Output the (X, Y) coordinate of the center of the cell containing the given text.  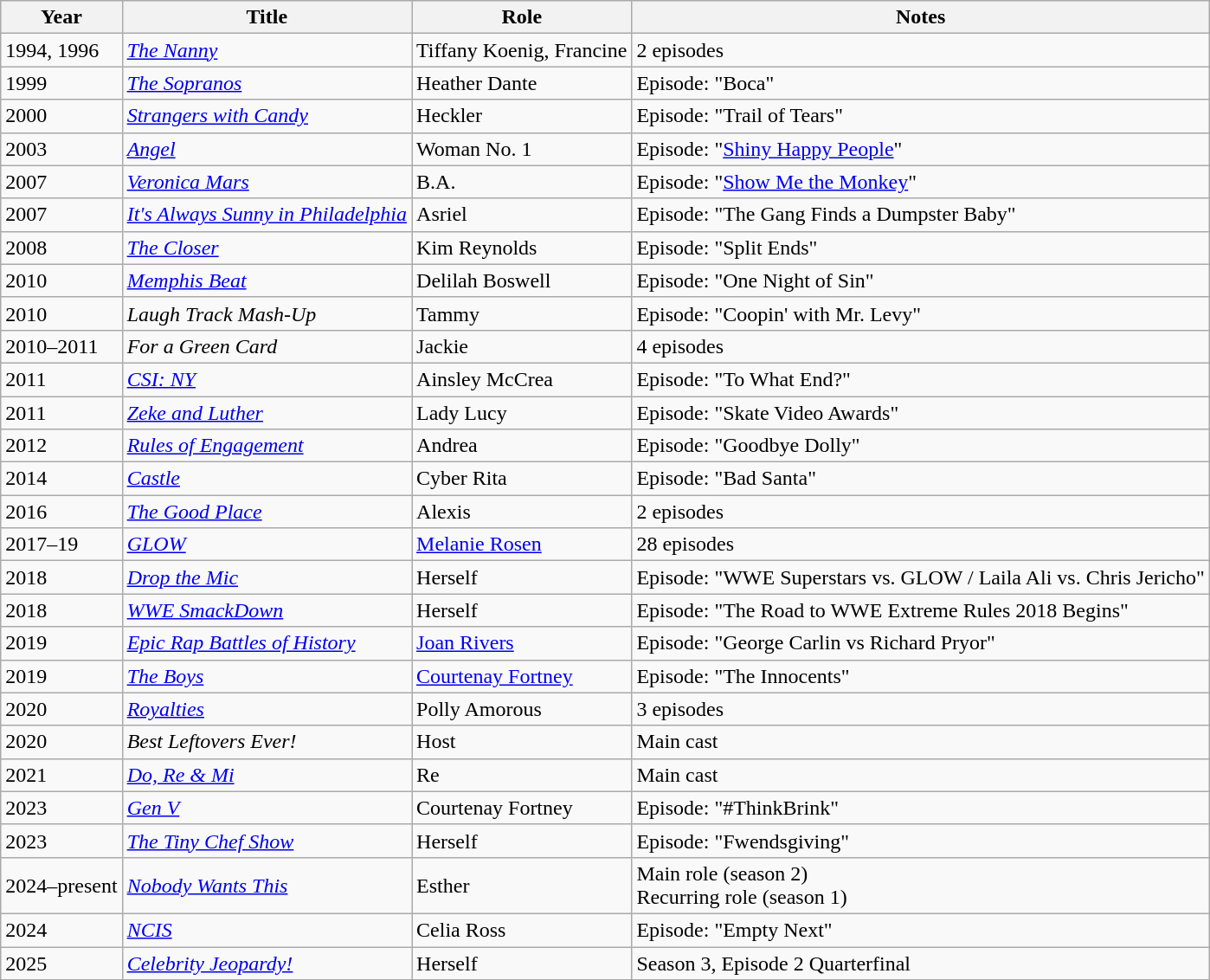
Nobody Wants This (267, 885)
2012 (61, 446)
Episode: "Skate Video Awards" (921, 413)
Episode: "Show Me the Monkey" (921, 182)
The Closer (267, 248)
Tammy (522, 313)
2003 (61, 149)
NCIS (267, 930)
Episode: "Goodbye Dolly" (921, 446)
Episode: "The Gang Finds a Dumpster Baby" (921, 215)
Lady Lucy (522, 413)
1999 (61, 83)
Episode: "WWE Superstars vs. GLOW / Laila Ali vs. Chris Jericho" (921, 577)
Episode: "George Carlin vs Richard Pryor" (921, 643)
The Nanny (267, 50)
Title (267, 17)
The Tiny Chef Show (267, 841)
Episode: "Fwendsgiving" (921, 841)
Ainsley McCrea (522, 379)
Tiffany Koenig, Francine (522, 50)
Episode: "#ThinkBrink" (921, 808)
Do, Re & Mi (267, 775)
Jackie (522, 346)
Asriel (522, 215)
Role (522, 17)
Epic Rap Battles of History (267, 643)
Episode: "Empty Next" (921, 930)
Andrea (522, 446)
Kim Reynolds (522, 248)
2021 (61, 775)
Heather Dante (522, 83)
1994, 1996 (61, 50)
Woman No. 1 (522, 149)
Alexis (522, 512)
Delilah Boswell (522, 280)
3 episodes (921, 709)
Cyber Rita (522, 479)
Main role (season 2)Recurring role (season 1) (921, 885)
2024 (61, 930)
GLOW (267, 545)
Joan Rivers (522, 643)
Drop the Mic (267, 577)
Veronica Mars (267, 182)
2016 (61, 512)
CSI: NY (267, 379)
Laugh Track Mash-Up (267, 313)
Episode: "Boca" (921, 83)
Rules of Engagement (267, 446)
Year (61, 17)
Episode: "Split Ends" (921, 248)
WWE SmackDown (267, 610)
Host (522, 742)
For a Green Card (267, 346)
The Good Place (267, 512)
Episode: "Trail of Tears" (921, 116)
2010–2011 (61, 346)
Celebrity Jeopardy! (267, 964)
Episode: "To What End?" (921, 379)
Gen V (267, 808)
Episode: "Coopin' with Mr. Levy" (921, 313)
Episode: "One Night of Sin" (921, 280)
Memphis Beat (267, 280)
Esther (522, 885)
Celia Ross (522, 930)
2024–present (61, 885)
It's Always Sunny in Philadelphia (267, 215)
2014 (61, 479)
2025 (61, 964)
The Sopranos (267, 83)
Melanie Rosen (522, 545)
Heckler (522, 116)
Episode: "The Road to WWE Extreme Rules 2018 Begins" (921, 610)
Best Leftovers Ever! (267, 742)
Castle (267, 479)
2008 (61, 248)
The Boys (267, 676)
Episode: "Shiny Happy People" (921, 149)
Season 3, Episode 2 Quarterfinal (921, 964)
Notes (921, 17)
28 episodes (921, 545)
Polly Amorous (522, 709)
4 episodes (921, 346)
2017–19 (61, 545)
B.A. (522, 182)
Re (522, 775)
Royalties (267, 709)
Episode: "Bad Santa" (921, 479)
Strangers with Candy (267, 116)
2000 (61, 116)
Episode: "The Innocents" (921, 676)
Zeke and Luther (267, 413)
Angel (267, 149)
